From the cell containing the given text, extract its center point as [X, Y] coordinate. 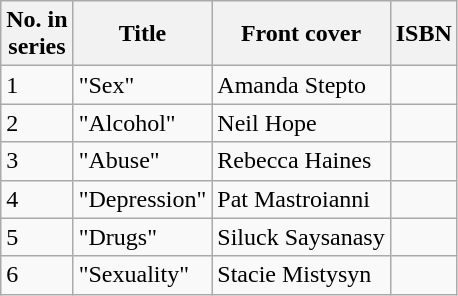
2 [37, 123]
"Sex" [142, 85]
Amanda Stepto [301, 85]
Stacie Mistysyn [301, 275]
5 [37, 237]
4 [37, 199]
"Alcohol" [142, 123]
3 [37, 161]
Pat Mastroianni [301, 199]
1 [37, 85]
"Drugs" [142, 237]
"Depression" [142, 199]
Siluck Saysanasy [301, 237]
6 [37, 275]
Front cover [301, 34]
No. inseries [37, 34]
Rebecca Haines [301, 161]
Title [142, 34]
ISBN [424, 34]
"Abuse" [142, 161]
"Sexuality" [142, 275]
Neil Hope [301, 123]
